Find where the given text appears and provide that cell's center as [X, Y] coordinate. 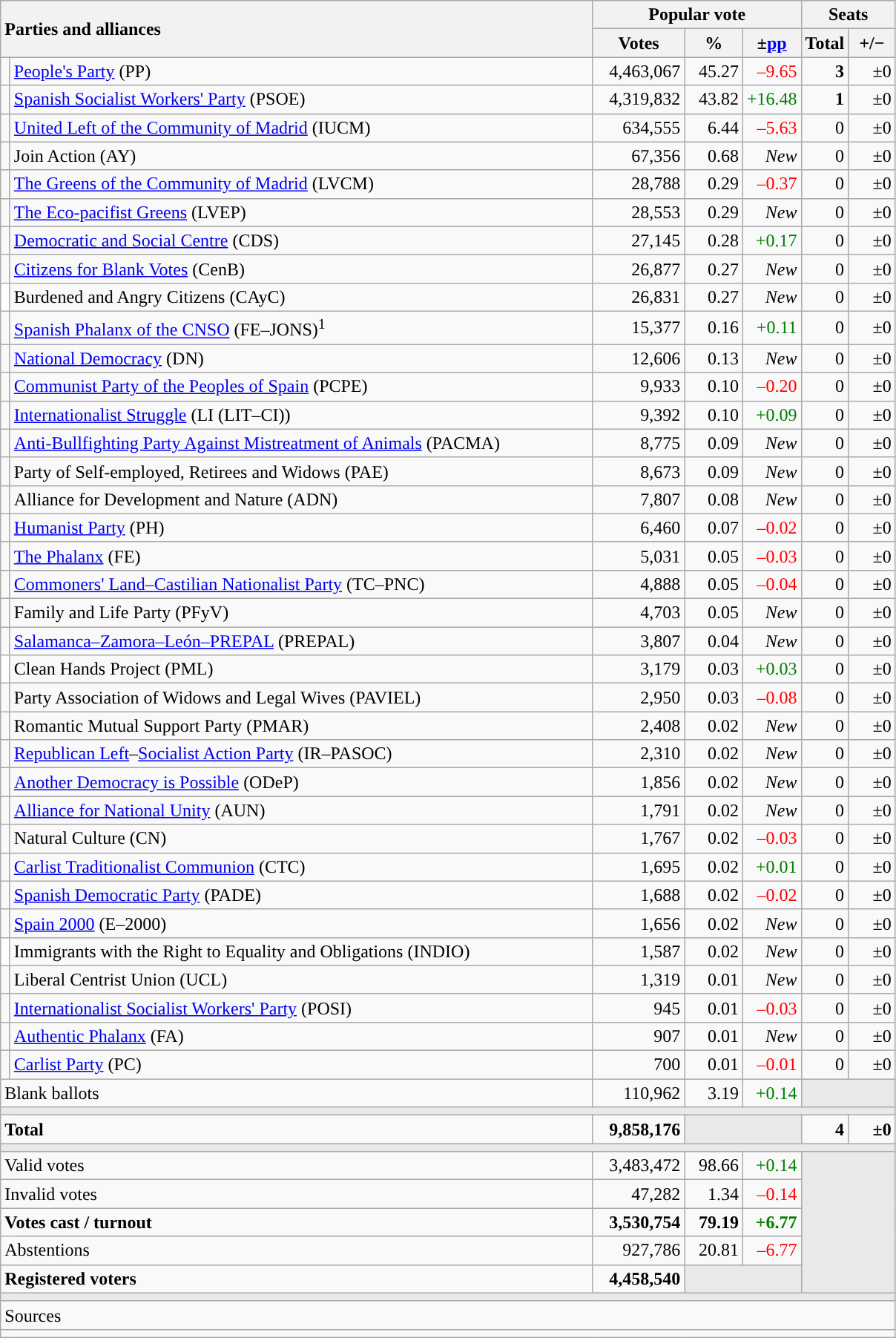
People's Party (PP) [301, 71]
Abstentions [297, 1250]
43.82 [714, 99]
Votes cast / turnout [297, 1222]
Burdened and Angry Citizens (CAyC) [301, 297]
Carlist Traditionalist Communion (CTC) [301, 867]
26,877 [639, 269]
1,856 [639, 782]
Votes [639, 43]
907 [639, 1036]
98.66 [714, 1166]
2,408 [639, 726]
Internationalist Socialist Workers' Party (POSI) [301, 1008]
Immigrants with the Right to Equality and Obligations (INDIO) [301, 951]
Spanish Phalanx of the CNSO (FE–JONS)1 [301, 328]
3,530,754 [639, 1222]
Authentic Phalanx (FA) [301, 1036]
–0.20 [771, 387]
3,179 [639, 669]
3 [825, 71]
+0.03 [771, 669]
1.34 [714, 1194]
67,356 [639, 156]
1,319 [639, 980]
Spain 2000 (E–2000) [301, 923]
Liberal Centrist Union (UCL) [301, 980]
634,555 [639, 128]
% [714, 43]
+0.09 [771, 415]
0.28 [714, 240]
–0.14 [771, 1194]
1 [825, 99]
1,656 [639, 923]
3,483,472 [639, 1166]
Registered voters [297, 1279]
26,831 [639, 297]
1,688 [639, 895]
0.07 [714, 528]
Party Association of Widows and Legal Wives (PAVIEL) [301, 698]
Party of Self-employed, Retirees and Widows (PAE) [301, 471]
1,767 [639, 839]
+16.48 [771, 99]
±pp [771, 43]
3,807 [639, 641]
28,553 [639, 212]
Spanish Democratic Party (PADE) [301, 895]
2,950 [639, 698]
3.19 [714, 1093]
Communist Party of the Peoples of Spain (PCPE) [301, 387]
Carlist Party (PC) [301, 1065]
+0.11 [771, 328]
27,145 [639, 240]
7,807 [639, 499]
Parties and alliances [297, 29]
Invalid votes [297, 1194]
Natural Culture (CN) [301, 839]
47,282 [639, 1194]
20.81 [714, 1250]
Republican Left–Socialist Action Party (IR–PASOC) [301, 754]
4,319,832 [639, 99]
+6.77 [771, 1222]
Romantic Mutual Support Party (PMAR) [301, 726]
The Eco-pacifist Greens (LVEP) [301, 212]
110,962 [639, 1093]
6.44 [714, 128]
Citizens for Blank Votes (CenB) [301, 269]
1,791 [639, 810]
4,463,067 [639, 71]
–9.65 [771, 71]
Blank ballots [297, 1093]
Democratic and Social Centre (CDS) [301, 240]
–0.01 [771, 1065]
+/− [872, 43]
4,458,540 [639, 1279]
4 [825, 1129]
927,786 [639, 1250]
Popular vote [697, 15]
8,775 [639, 443]
Anti-Bullfighting Party Against Mistreatment of Animals (PACMA) [301, 443]
1,695 [639, 867]
12,606 [639, 358]
–6.77 [771, 1250]
United Left of the Community of Madrid (IUCM) [301, 128]
The Phalanx (FE) [301, 556]
700 [639, 1065]
Seats [849, 15]
Valid votes [297, 1166]
15,377 [639, 328]
5,031 [639, 556]
0.16 [714, 328]
Commoners' Land–Castilian Nationalist Party (TC–PNC) [301, 584]
0.13 [714, 358]
+0.01 [771, 867]
Join Action (AY) [301, 156]
Spanish Socialist Workers' Party (PSOE) [301, 99]
Sources [448, 1315]
Alliance for National Unity (AUN) [301, 810]
–5.63 [771, 128]
6,460 [639, 528]
945 [639, 1008]
Salamanca–Zamora–León–PREPAL (PREPAL) [301, 641]
Internationalist Struggle (LI (LIT–CI)) [301, 415]
Humanist Party (PH) [301, 528]
4,888 [639, 584]
0.68 [714, 156]
–0.04 [771, 584]
–0.37 [771, 184]
79.19 [714, 1222]
The Greens of the Community of Madrid (LVCM) [301, 184]
Family and Life Party (PFyV) [301, 613]
2,310 [639, 754]
9,858,176 [639, 1129]
9,933 [639, 387]
45.27 [714, 71]
4,703 [639, 613]
Alliance for Development and Nature (ADN) [301, 499]
8,673 [639, 471]
–0.08 [771, 698]
National Democracy (DN) [301, 358]
Clean Hands Project (PML) [301, 669]
1,587 [639, 951]
9,392 [639, 415]
28,788 [639, 184]
0.04 [714, 641]
+0.17 [771, 240]
Another Democracy is Possible (ODeP) [301, 782]
0.08 [714, 499]
